Locate the cell with the specified text and output its [x, y] center coordinate. 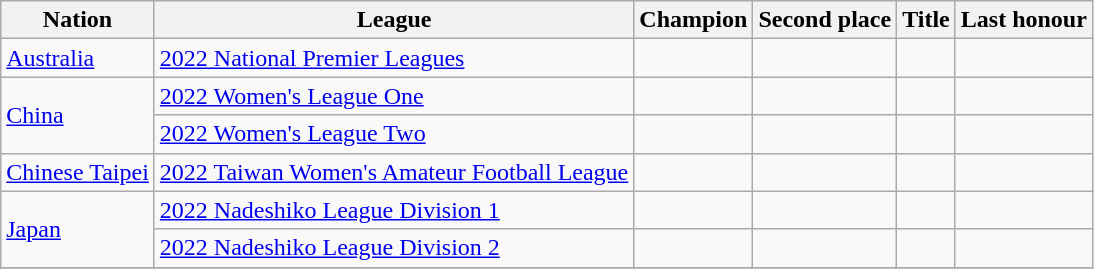
Last honour [1024, 20]
2022 Nadeshiko League Division 2 [394, 248]
Nation [78, 20]
Second place [825, 20]
2022 Women's League Two [394, 134]
Chinese Taipei [78, 172]
Australia [78, 58]
2022 Taiwan Women's Amateur Football League [394, 172]
Champion [694, 20]
2022 Women's League One [394, 96]
2022 Nadeshiko League Division 1 [394, 210]
Title [926, 20]
2022 National Premier Leagues [394, 58]
League [394, 20]
Japan [78, 229]
China [78, 115]
